Return the (X, Y) coordinate for the center point of the cell that contains the specified text.  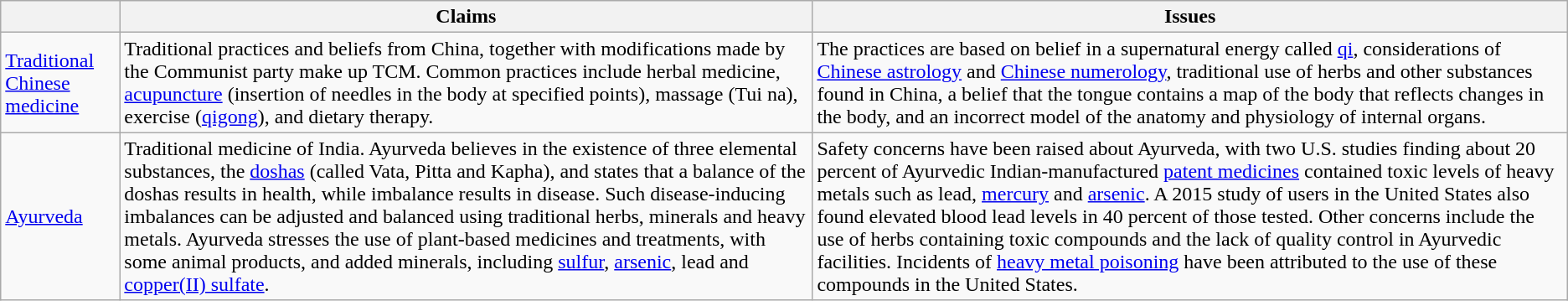
Ayurveda (60, 216)
Issues (1189, 17)
Claims (466, 17)
Traditional Chinese medicine (60, 82)
